Scan for the cell matching the given text and deliver its (X, Y) coordinate at center. 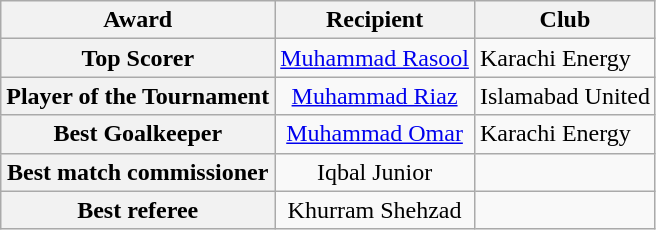
Muhammad Rasool (375, 58)
Muhammad Riaz (375, 96)
Best Goalkeeper (138, 134)
Islamabad United (564, 96)
Best match commissioner (138, 172)
Best referee (138, 210)
Iqbal Junior (375, 172)
Recipient (375, 20)
Club (564, 20)
Muhammad Omar (375, 134)
Top Scorer (138, 58)
Khurram Shehzad (375, 210)
Player of the Tournament (138, 96)
Award (138, 20)
